For the text-containing cell, return its midpoint in [x, y] coordinate format. 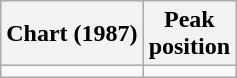
Peakposition [189, 34]
Chart (1987) [72, 34]
